Extract the [X, Y] coordinate from the center of the cell holding the provided text.  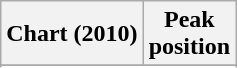
Chart (2010) [72, 34]
Peakposition [189, 34]
